Extract the [x, y] coordinate from the center of the cell holding the provided text.  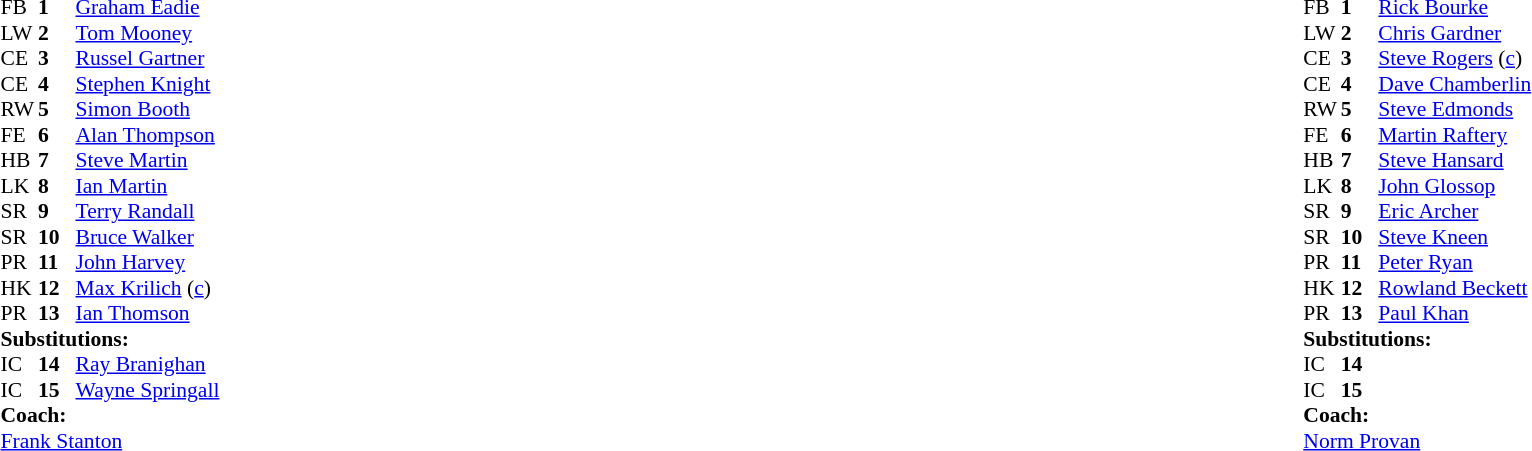
Alan Thompson [148, 135]
Stephen Knight [148, 84]
Ray Branighan [148, 365]
Wayne Springall [148, 390]
Steve Edmonds [1454, 109]
Simon Booth [148, 109]
Max Krilich (c) [148, 288]
Bruce Walker [148, 237]
Eric Archer [1454, 211]
Rowland Beckett [1454, 288]
Steve Martin [148, 161]
John Harvey [148, 263]
Paul Khan [1454, 313]
Steve Rogers (c) [1454, 59]
Dave Chamberlin [1454, 84]
Steve Hansard [1454, 161]
Russel Gartner [148, 59]
Terry Randall [148, 211]
Martin Raftery [1454, 135]
Chris Gardner [1454, 33]
John Glossop [1454, 186]
Steve Kneen [1454, 237]
Tom Mooney [148, 33]
Ian Thomson [148, 313]
Peter Ryan [1454, 263]
Ian Martin [148, 186]
